Identify which cell holds the provided text, then report its [X, Y] central coordinate. 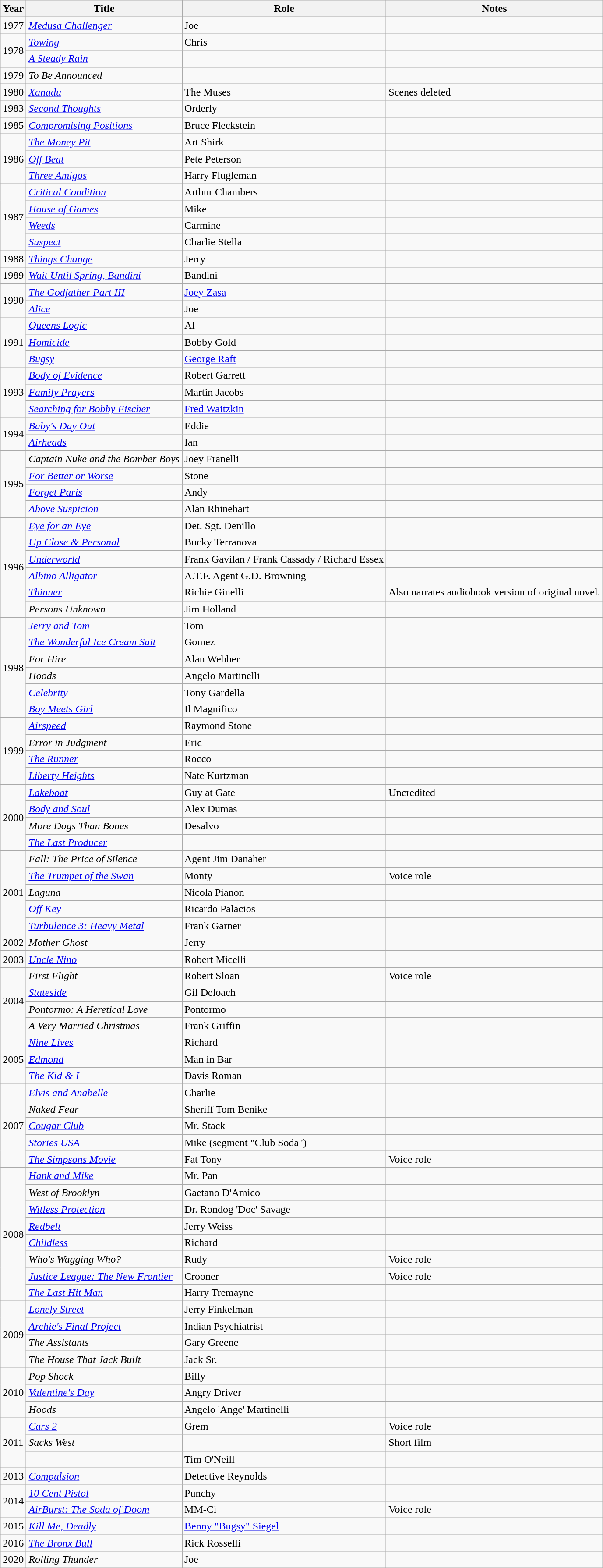
2015 [13, 1526]
Il Magnifico [284, 709]
Valentine's Day [104, 1393]
Wait Until Spring, Bandini [104, 276]
1995 [13, 484]
Year [13, 9]
Forget Paris [104, 492]
To Be Announced [104, 75]
1983 [13, 109]
Stone [284, 475]
Frank Griffin [284, 1026]
2010 [13, 1393]
Gary Greene [284, 1343]
Rolling Thunder [104, 1560]
Guy at Gate [284, 793]
Off Beat [104, 159]
Gomez [284, 642]
The Godfather Part III [104, 292]
Medusa Challenger [104, 25]
Tom [284, 626]
Archie's Final Project [104, 1326]
Dr. Rondog 'Doc' Savage [284, 1209]
MM-Ci [284, 1509]
Towing [104, 42]
Thinner [104, 592]
The Money Pit [104, 142]
1999 [13, 750]
Childless [104, 1242]
Harry Tremayne [284, 1293]
Pontormo [284, 1009]
Gaetano D'Amico [284, 1193]
Critical Condition [104, 192]
Baby's Day Out [104, 425]
The Last Producer [104, 842]
Airspeed [104, 726]
Queens Logic [104, 326]
Searching for Bobby Fischer [104, 409]
Kill Me, Deadly [104, 1526]
Eddie [284, 425]
Charlie [284, 1093]
Ricardo Palacios [284, 909]
Eye for an Eye [104, 526]
Cougar Club [104, 1126]
Joey Franelli [284, 459]
2002 [13, 942]
Title [104, 9]
Above Suspicion [104, 509]
Mike (segment "Club Soda") [284, 1143]
Monty [284, 876]
The Wonderful Ice Cream Suit [104, 642]
Airheads [104, 442]
The Bronx Bull [104, 1543]
2001 [13, 892]
1978 [13, 50]
Also narrates audiobook version of original novel. [494, 592]
Mike [284, 209]
Jerry Finkelman [284, 1310]
Rocco [284, 759]
Orderly [284, 109]
Nate Kurtzman [284, 776]
Xanadu [104, 92]
1993 [13, 392]
Notes [494, 9]
Joey Zasa [284, 292]
Mr. Pan [284, 1176]
2009 [13, 1334]
2007 [13, 1126]
A.T.F. Agent G.D. Browning [284, 576]
Pop Shock [104, 1376]
Laguna [104, 892]
Agent Jim Danaher [284, 859]
Rudy [284, 1259]
Uncredited [494, 793]
House of Games [104, 209]
Angry Driver [284, 1393]
Desalvo [284, 826]
The Kid & I [104, 1076]
Witless Protection [104, 1209]
2016 [13, 1543]
Body of Evidence [104, 375]
Fred Waitzkin [284, 409]
Off Key [104, 909]
Fat Tony [284, 1159]
Harry Flugleman [284, 175]
Role [284, 9]
1998 [13, 667]
Pontormo: A Heretical Love [104, 1009]
2014 [13, 1501]
Second Thoughts [104, 109]
2005 [13, 1059]
Angelo 'Ange' Martinelli [284, 1409]
Alan Webber [284, 659]
The Runner [104, 759]
Turbulence 3: Heavy Metal [104, 926]
Frank Gavilan / Frank Cassady / Richard Essex [284, 559]
Justice League: The New Frontier [104, 1276]
Alice [104, 309]
A Very Married Christmas [104, 1026]
Sheriff Tom Benike [284, 1109]
Weeds [104, 226]
Mother Ghost [104, 942]
Alan Rhinehart [284, 509]
Gil Deloach [284, 992]
Man in Bar [284, 1059]
2008 [13, 1234]
Body and Soul [104, 809]
Lonely Street [104, 1310]
Jerry and Tom [104, 626]
Nicola Pianon [284, 892]
Celebrity [104, 692]
The Assistants [104, 1343]
Alex Dumas [284, 809]
1996 [13, 567]
AirBurst: The Soda of Doom [104, 1509]
Elvis and Anabelle [104, 1093]
A Steady Rain [104, 59]
Detective Reynolds [284, 1476]
Benny "Bugsy" Siegel [284, 1526]
For Better or Worse [104, 475]
Martin Jacobs [284, 392]
Error in Judgment [104, 743]
10 Cent Pistol [104, 1493]
Pete Peterson [284, 159]
The Last Hit Man [104, 1293]
Tony Gardella [284, 692]
Carmine [284, 226]
Art Shirk [284, 142]
Albino Alligator [104, 576]
Persons Unknown [104, 609]
Tim O'Neill [284, 1459]
Bobby Gold [284, 342]
The Muses [284, 92]
2003 [13, 959]
2000 [13, 818]
The Trumpet of the Swan [104, 876]
Jerry Weiss [284, 1226]
2004 [13, 1001]
Punchy [284, 1493]
1991 [13, 342]
1989 [13, 276]
Lakeboat [104, 793]
Things Change [104, 259]
2013 [13, 1476]
Hank and Mike [104, 1176]
Boy Meets Girl [104, 709]
Homicide [104, 342]
Sacks West [104, 1443]
Andy [284, 492]
Angelo Martinelli [284, 676]
Ian [284, 442]
Fall: The Price of Silence [104, 859]
Stories USA [104, 1143]
Liberty Heights [104, 776]
Compromising Positions [104, 125]
Captain Nuke and the Bomber Boys [104, 459]
Charlie Stella [284, 242]
Mr. Stack [284, 1126]
Richie Ginelli [284, 592]
Jim Holland [284, 609]
The House That Jack Built [104, 1359]
Robert Garrett [284, 375]
Bugsy [104, 359]
Bandini [284, 276]
1994 [13, 434]
Det. Sgt. Denillo [284, 526]
Underworld [104, 559]
Arthur Chambers [284, 192]
Scenes deleted [494, 92]
Robert Micelli [284, 959]
Davis Roman [284, 1076]
Rick Rosselli [284, 1543]
Indian Psychiatrist [284, 1326]
1980 [13, 92]
1987 [13, 217]
Frank Garner [284, 926]
Bucky Terranova [284, 542]
Cars 2 [104, 1426]
Al [284, 326]
The Simpsons Movie [104, 1159]
Redbelt [104, 1226]
Crooner [284, 1276]
Robert Sloan [284, 976]
1977 [13, 25]
Family Prayers [104, 392]
Short film [494, 1443]
Naked Fear [104, 1109]
Billy [284, 1376]
Who's Wagging Who? [104, 1259]
George Raft [284, 359]
1988 [13, 259]
Edmond [104, 1059]
Grem [284, 1426]
Three Amigos [104, 175]
Raymond Stone [284, 726]
Stateside [104, 992]
Eric [284, 743]
Bruce Fleckstein [284, 125]
Chris [284, 42]
1990 [13, 301]
More Dogs Than Bones [104, 826]
2011 [13, 1443]
Suspect [104, 242]
West of Brooklyn [104, 1193]
1979 [13, 75]
Compulsion [104, 1476]
Up Close & Personal [104, 542]
2020 [13, 1560]
Nine Lives [104, 1043]
1986 [13, 159]
For Hire [104, 659]
Uncle Nino [104, 959]
Jack Sr. [284, 1359]
1985 [13, 125]
First Flight [104, 976]
